Return the (X, Y) coordinate for the center point of the cell that contains the specified text.  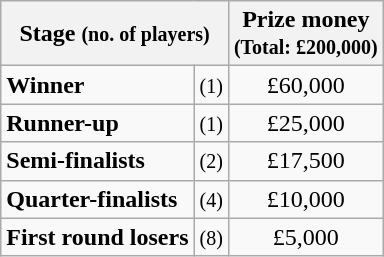
Quarter-finalists (98, 199)
£10,000 (306, 199)
Semi-finalists (98, 161)
(4) (211, 199)
Prize money(Total: £200,000) (306, 34)
£60,000 (306, 85)
Runner-up (98, 123)
Winner (98, 85)
Stage (no. of players) (115, 34)
£5,000 (306, 237)
£17,500 (306, 161)
(2) (211, 161)
£25,000 (306, 123)
First round losers (98, 237)
(8) (211, 237)
